Capture the cell that displays the provided text and extract its [X, Y] central coordinate. 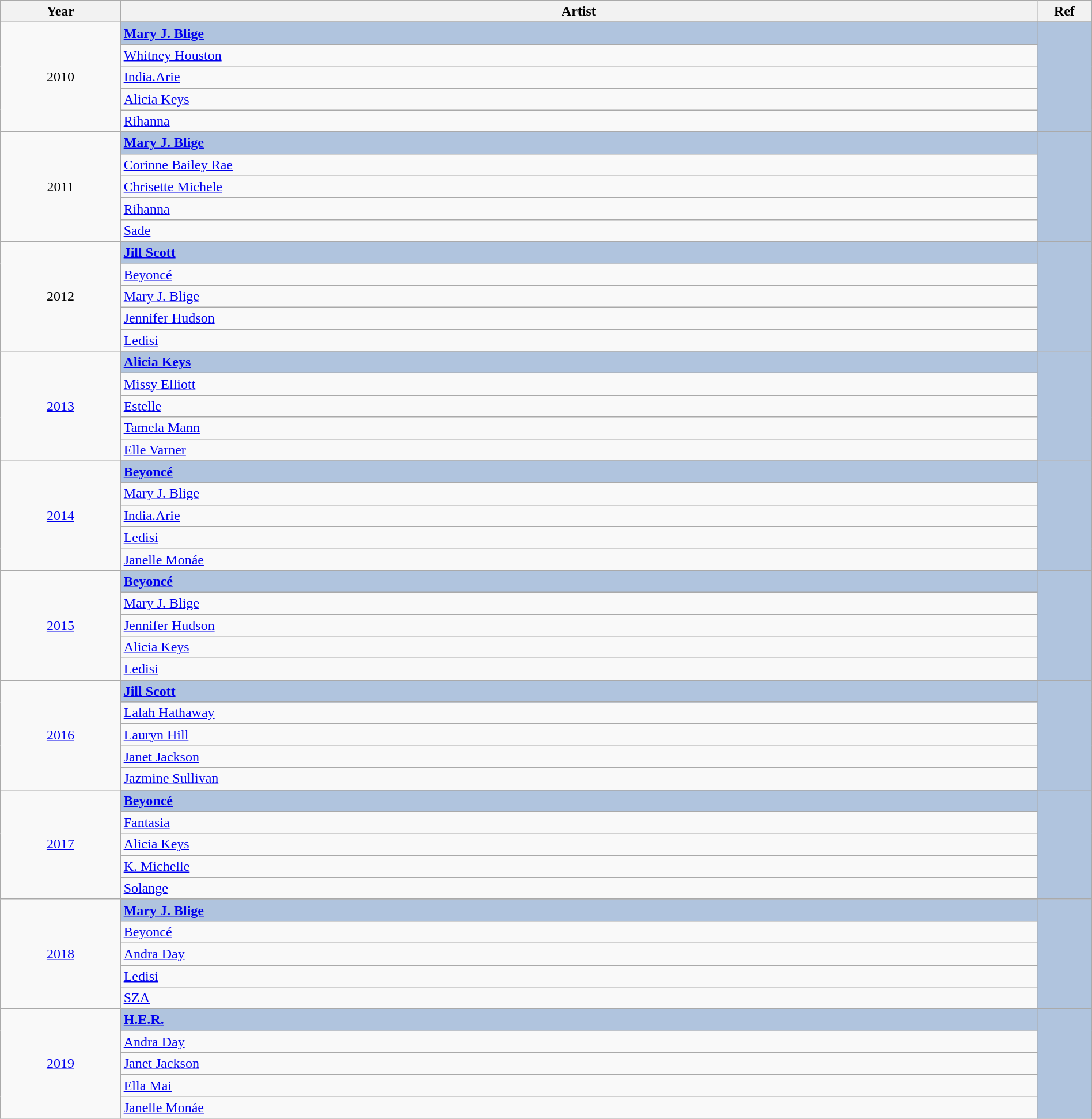
Year [60, 12]
Ref [1064, 12]
2013 [60, 406]
2019 [60, 1064]
2011 [60, 187]
Artist [578, 12]
Lalah Hathaway [578, 713]
Ella Mai [578, 1086]
2018 [60, 954]
SZA [578, 998]
Chrisette Michele [578, 187]
Elle Varner [578, 450]
2012 [60, 296]
Sade [578, 230]
Estelle [578, 406]
H.E.R. [578, 1020]
Solange [578, 888]
2017 [60, 844]
2014 [60, 515]
Corinne Bailey Rae [578, 165]
K. Michelle [578, 866]
Whitney Houston [578, 55]
Tamela Mann [578, 428]
Jazmine Sullivan [578, 779]
Lauryn Hill [578, 735]
2010 [60, 77]
2015 [60, 625]
2016 [60, 735]
Fantasia [578, 822]
Missy Elliott [578, 384]
